Capture the cell that displays the provided text and extract its (X, Y) central coordinate. 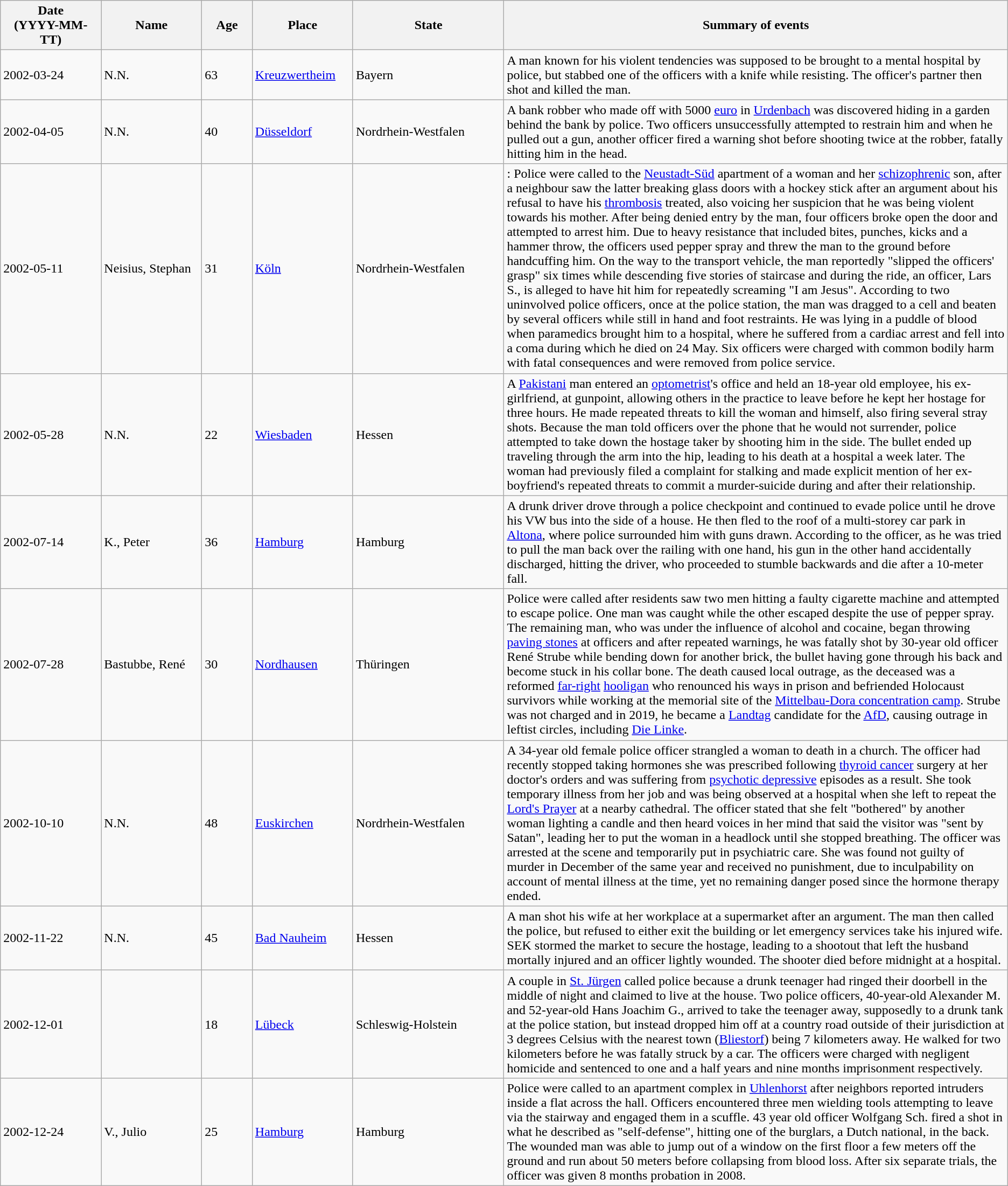
2002-05-11 (51, 268)
48 (227, 823)
Lübeck (303, 1024)
2002-12-01 (51, 1024)
Schleswig-Holstein (429, 1024)
Place (303, 25)
18 (227, 1024)
Wiesbaden (303, 434)
Bastubbe, René (152, 665)
K., Peter (152, 542)
Köln (303, 268)
22 (227, 434)
V., Julio (152, 1132)
45 (227, 938)
Euskirchen (303, 823)
Kreuzwertheim (303, 75)
63 (227, 75)
Düsseldorf (303, 131)
40 (227, 131)
2002-04-05 (51, 131)
Nordhausen (303, 665)
Bad Nauheim (303, 938)
State (429, 25)
Name (152, 25)
2002-10-10 (51, 823)
31 (227, 268)
Neisius, Stephan (152, 268)
Thüringen (429, 665)
Summary of events (756, 25)
25 (227, 1132)
2002-05-28 (51, 434)
30 (227, 665)
2002-11-22 (51, 938)
2002-12-24 (51, 1132)
Date(YYYY-MM-TT) (51, 25)
Bayern (429, 75)
2002-03-24 (51, 75)
2002-07-14 (51, 542)
2002-07-28 (51, 665)
Age (227, 25)
36 (227, 542)
